Pinpoint the cell where the given text exists, returning its (X, Y) midpoint coordinate. 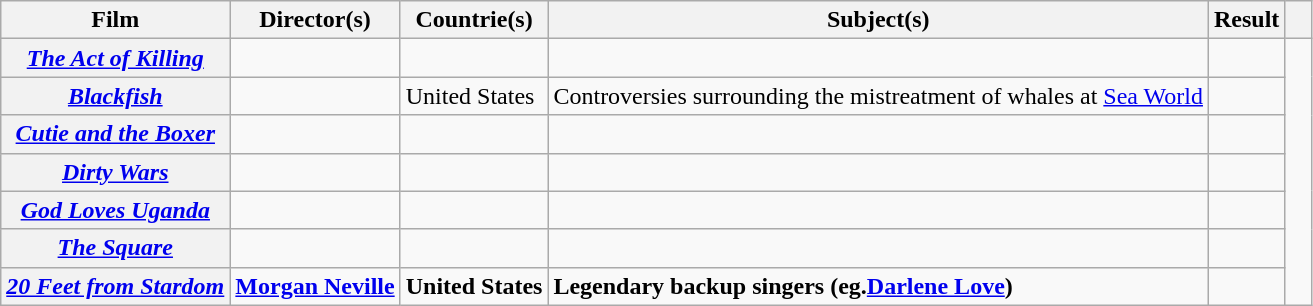
God Loves Uganda (116, 210)
Controversies surrounding the mistreatment of whales at Sea World (878, 96)
20 Feet from Stardom (116, 286)
Result (1246, 20)
Cutie and the Boxer (116, 134)
Blackfish (116, 96)
Film (116, 20)
Countrie(s) (474, 20)
The Square (116, 248)
Legendary backup singers (eg.Darlene Love) (878, 286)
Director(s) (315, 20)
The Act of Killing (116, 58)
Subject(s) (878, 20)
Dirty Wars (116, 172)
Morgan Neville (315, 286)
